Extract the [X, Y] coordinate from the center of the cell holding the provided text.  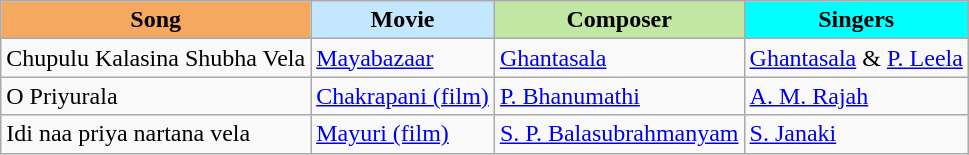
Song [156, 20]
S. Janaki [856, 134]
Chakrapani (film) [403, 96]
Mayuri (film) [403, 134]
P. Bhanumathi [619, 96]
A. M. Rajah [856, 96]
Ghantasala & P. Leela [856, 58]
Mayabazaar [403, 58]
S. P. Balasubrahmanyam [619, 134]
Singers [856, 20]
Movie [403, 20]
Chupulu Kalasina Shubha Vela [156, 58]
Composer [619, 20]
Ghantasala [619, 58]
Idi naa priya nartana vela [156, 134]
O Priyurala [156, 96]
